For the text-containing cell, return its midpoint in (X, Y) coordinate format. 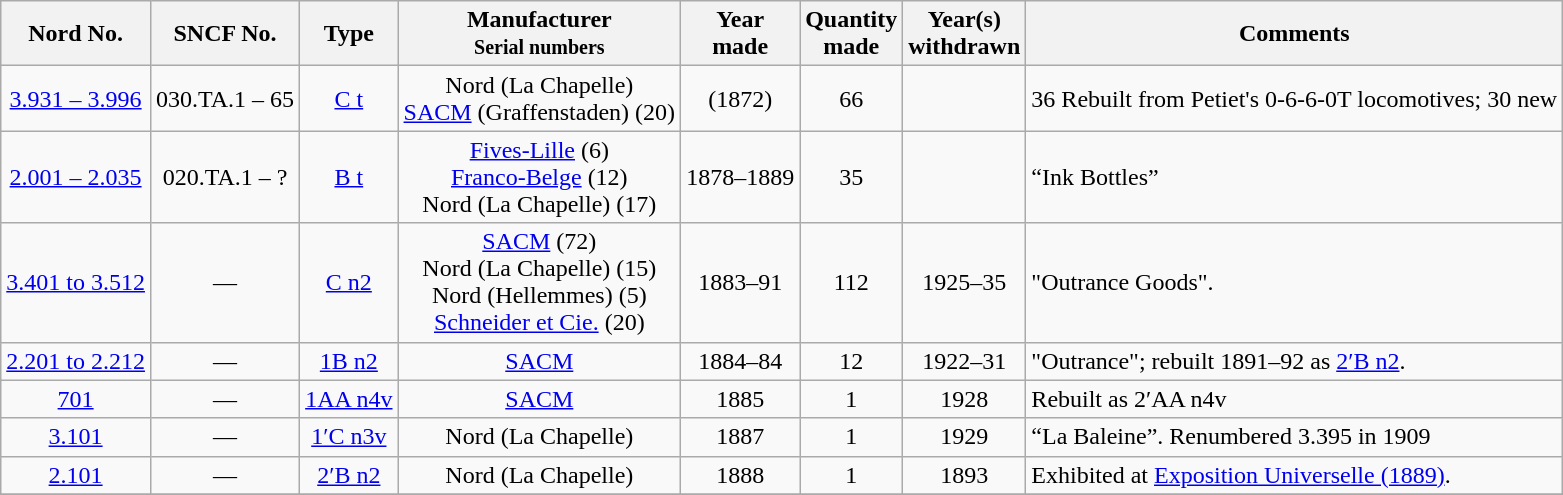
020.TA.1 – ? (224, 177)
SNCF No. (224, 34)
(1872) (740, 98)
3.101 (76, 437)
66 (852, 98)
Nord (La Chapelle)SACM (Graffenstaden) (20) (540, 98)
1B n2 (349, 361)
"Outrance Goods". (1294, 282)
Quantitymade (852, 34)
030.TA.1 – 65 (224, 98)
Rebuilt as 2′AA n4v (1294, 399)
Exhibited at Exposition Universelle (1889). (1294, 475)
Yearmade (740, 34)
1AA n4v (349, 399)
3.401 to 3.512 (76, 282)
701 (76, 399)
Year(s)withdrawn (964, 34)
1893 (964, 475)
1878–1889 (740, 177)
C n2 (349, 282)
2.101 (76, 475)
B t (349, 177)
35 (852, 177)
"Outrance"; rebuilt 1891–92 as 2′B n2. (1294, 361)
36 Rebuilt from Petiet's 0-6-6-0T locomotives; 30 new (1294, 98)
1925–35 (964, 282)
SACM (72)Nord (La Chapelle) (15)Nord (Hellemmes) (5)Schneider et Cie. (20) (540, 282)
1928 (964, 399)
3.931 – 3.996 (76, 98)
Fives-Lille (6)Franco-Belge (12)Nord (La Chapelle) (17) (540, 177)
Type (349, 34)
Nord No. (76, 34)
1888 (740, 475)
1922–31 (964, 361)
C t (349, 98)
1887 (740, 437)
2.001 – 2.035 (76, 177)
1884–84 (740, 361)
Comments (1294, 34)
112 (852, 282)
2.201 to 2.212 (76, 361)
1883–91 (740, 282)
12 (852, 361)
“La Baleine”. Renumbered 3.395 in 1909 (1294, 437)
1885 (740, 399)
1929 (964, 437)
2′B n2 (349, 475)
ManufacturerSerial numbers (540, 34)
1′C n3v (349, 437)
“Ink Bottles” (1294, 177)
